Pinpoint the cell where the given text exists, returning its (x, y) midpoint coordinate. 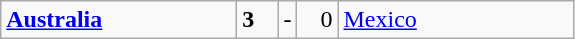
3 (258, 20)
Mexico (456, 20)
0 (318, 20)
- (288, 20)
Australia (119, 20)
